From the cell containing the given text, extract its center point as (x, y) coordinate. 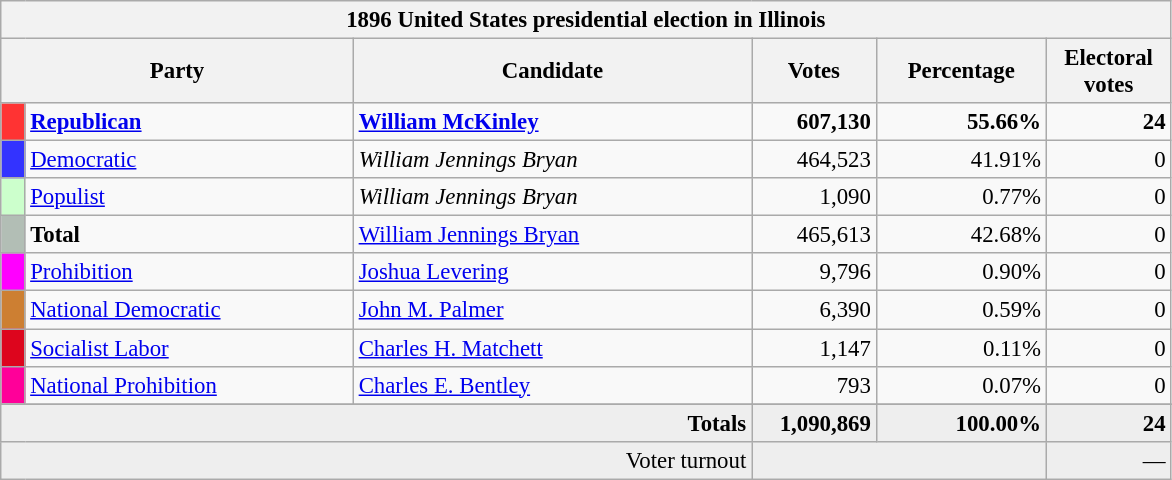
0.11% (961, 348)
Charles E. Bentley (552, 385)
41.91% (961, 160)
Republican (189, 122)
— (1108, 460)
0.59% (961, 310)
55.66% (961, 122)
9,796 (814, 273)
Voter turnout (376, 460)
0.90% (961, 273)
John M. Palmer (552, 310)
1,090,869 (814, 423)
465,613 (814, 235)
Total (189, 235)
Democratic (189, 160)
Totals (376, 423)
607,130 (814, 122)
Party (178, 72)
0.77% (961, 197)
793 (814, 385)
William McKinley (552, 122)
Candidate (552, 72)
Joshua Levering (552, 273)
Charles H. Matchett (552, 348)
National Democratic (189, 310)
464,523 (814, 160)
Populist (189, 197)
1,147 (814, 348)
6,390 (814, 310)
National Prohibition (189, 385)
100.00% (961, 423)
0.07% (961, 385)
Votes (814, 72)
Percentage (961, 72)
Socialist Labor (189, 348)
Electoral votes (1108, 72)
1896 United States presidential election in Illinois (586, 20)
1,090 (814, 197)
Prohibition (189, 273)
42.68% (961, 235)
